Search for the cell housing the specified text and yield its (X, Y) center coordinate. 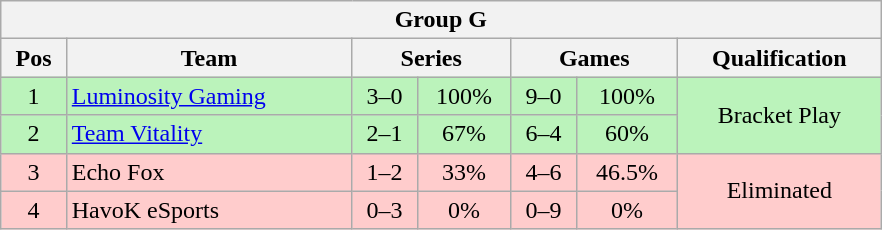
Eliminated (780, 191)
1 (34, 96)
2–1 (385, 134)
0–9 (544, 210)
Team (209, 58)
Qualification (780, 58)
4 (34, 210)
Team Vitality (209, 134)
Pos (34, 58)
Echo Fox (209, 172)
Luminosity Gaming (209, 96)
0–3 (385, 210)
33% (464, 172)
6–4 (544, 134)
2 (34, 134)
Series (432, 58)
3 (34, 172)
3–0 (385, 96)
Games (594, 58)
46.5% (627, 172)
1–2 (385, 172)
Group G (441, 20)
67% (464, 134)
9–0 (544, 96)
60% (627, 134)
Bracket Play (780, 115)
4–6 (544, 172)
HavoK eSports (209, 210)
